For the text-containing cell, return its midpoint in (x, y) coordinate format. 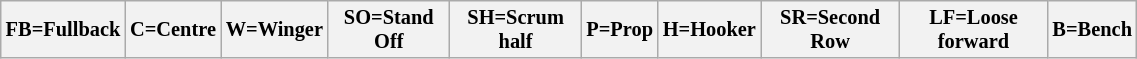
SH=Scrum half (516, 29)
FB=Fullback (63, 29)
W=Winger (274, 29)
B=Bench (1092, 29)
P=Prop (619, 29)
SO=Stand Off (389, 29)
C=Centre (173, 29)
H=Hooker (710, 29)
SR=Second Row (830, 29)
LF=Loose forward (973, 29)
